Detect which cell encompasses the target text, then output its [x, y] center coordinate. 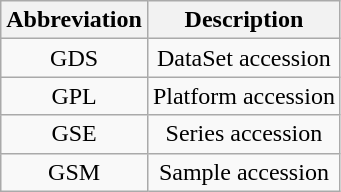
Abbreviation [74, 20]
GSE [74, 134]
DataSet accession [244, 58]
Description [244, 20]
GPL [74, 96]
GDS [74, 58]
Sample accession [244, 172]
GSM [74, 172]
Platform accession [244, 96]
Series accession [244, 134]
